Capture the cell that displays the provided text and extract its (X, Y) central coordinate. 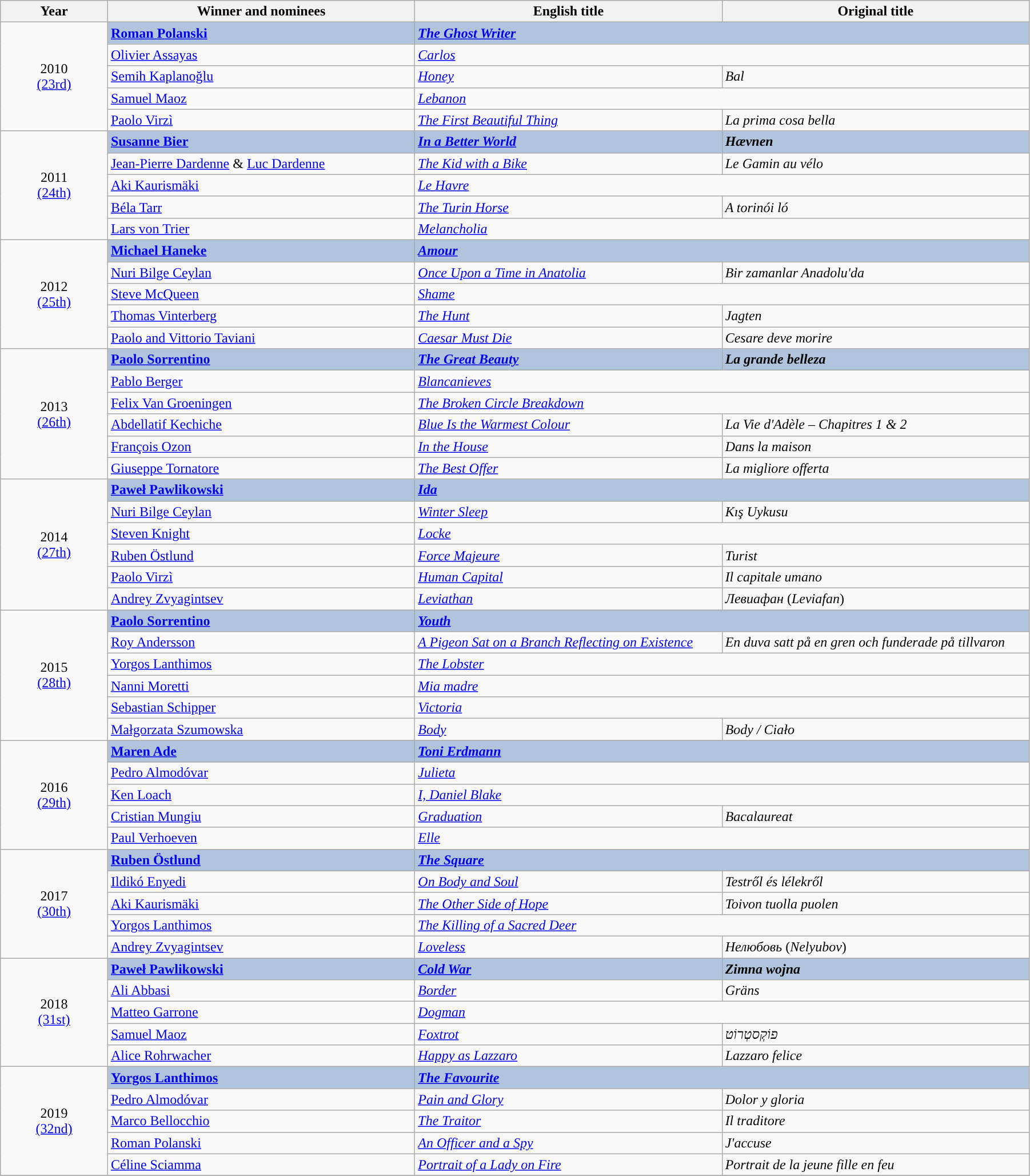
The Other Side of Hope (568, 903)
The Kid with a Bike (568, 164)
Felix Van Groeningen (261, 403)
Amour (722, 250)
Béla Tarr (261, 207)
La migliore offerta (876, 468)
Original title (876, 11)
In the House (568, 447)
Julieta (722, 773)
The Square (722, 860)
La grande belleza (876, 360)
2013(26th) (54, 414)
An Officer and a Spy (568, 1143)
Paul Verhoeven (261, 838)
Carlos (722, 55)
Hævnen (876, 142)
Border (568, 991)
Pain and Glory (568, 1099)
Happy as Lazzaro (568, 1056)
Foxtrot (568, 1034)
On Body and Soul (568, 882)
Céline Sciamma (261, 1165)
The Hunt (568, 316)
Sebastian Schipper (261, 708)
Lebanon (722, 98)
Winter Sleep (568, 512)
Paolo and Vittorio Taviani (261, 338)
Blancanieves (722, 381)
Mia madre (722, 686)
Ida (722, 490)
2016(29th) (54, 795)
The Turin Horse (568, 207)
2010(23rd) (54, 77)
Susanne Bier (261, 142)
A torinói ló (876, 207)
Cristian Mungiu (261, 816)
Caesar Must Die (568, 338)
Toni Erdmann (722, 751)
Zimna wojna (876, 969)
Olivier Assayas (261, 55)
Locke (722, 533)
Nanni Moretti (261, 686)
Force Majeure (568, 555)
Alice Rohrwacher (261, 1056)
Blue Is the Warmest Colour (568, 425)
Dolor y gloria (876, 1099)
Body / Ciało (876, 729)
The Favourite (722, 1078)
Le Gamin au vélo (876, 164)
Toivon tuolla puolen (876, 903)
Winner and nominees (261, 11)
The First Beautiful Thing (568, 120)
The Broken Circle Breakdown (722, 403)
Jagten (876, 316)
Bal (876, 77)
Turist (876, 555)
Roy Andersson (261, 643)
Elle (722, 838)
2019(32nd) (54, 1121)
Human Capital (568, 577)
Gräns (876, 991)
The Lobster (722, 664)
Il traditore (876, 1121)
Matteo Garrone (261, 1012)
Steve McQueen (261, 294)
Year (54, 11)
Ali Abbasi (261, 991)
Нелюбовь (Nelyubov) (876, 947)
En duva satt på en gren och funderade på tillvaron (876, 643)
Michael Haneke (261, 250)
Semih Kaplanoğlu (261, 77)
Body (568, 729)
Portrait de la jeune fille en feu (876, 1165)
פוֹקְסטְרוֹט (876, 1034)
Cesare deve morire (876, 338)
Portrait of a Lady on Fire (568, 1165)
Lazzaro felice (876, 1056)
Kış Uykusu (876, 512)
Ildikó Enyedi (261, 882)
2012(25th) (54, 294)
Once Upon a Time in Anatolia (568, 273)
François Ozon (261, 447)
The Ghost Writer (722, 33)
Bir zamanlar Anadolu'da (876, 273)
A Pigeon Sat on a Branch Reflecting on Existence (568, 643)
La prima cosa bella (876, 120)
Honey (568, 77)
Testről és lélekről (876, 882)
Loveless (568, 947)
J'accuse (876, 1143)
Giuseppe Tornatore (261, 468)
Le Havre (722, 185)
Cold War (568, 969)
Dogman (722, 1012)
Shame (722, 294)
2015(28th) (54, 675)
Il capitale umano (876, 577)
Lars von Trier (261, 229)
2011(24th) (54, 185)
Ken Loach (261, 795)
Youth (722, 620)
Bacalaureat (876, 816)
2018(31st) (54, 1012)
2014(27th) (54, 544)
I, Daniel Blake (722, 795)
Marco Bellocchio (261, 1121)
Leviathan (568, 599)
Maren Ade (261, 751)
English title (568, 11)
The Great Beauty (568, 360)
The Killing of a Sacred Deer (722, 925)
The Traitor (568, 1121)
La Vie d'Adèle – Chapitres 1 & 2 (876, 425)
Jean-Pierre Dardenne & Luc Dardenne (261, 164)
Melancholia (722, 229)
Steven Knight (261, 533)
In a Better World (568, 142)
Thomas Vinterberg (261, 316)
2017(30th) (54, 903)
Pablo Berger (261, 381)
Victoria (722, 708)
The Best Offer (568, 468)
Abdellatif Kechiche (261, 425)
Dans la maison (876, 447)
Graduation (568, 816)
Левиафан (Leviafan) (876, 599)
Małgorzata Szumowska (261, 729)
